Provide the [X, Y] coordinate of the cell's center where the given text is located.  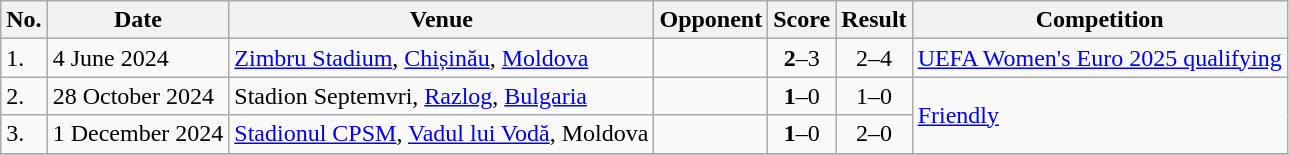
2. [24, 96]
Stadionul CPSM, Vadul lui Vodă, Moldova [442, 134]
Score [802, 20]
Zimbru Stadium, Chișinău, Moldova [442, 58]
1. [24, 58]
Date [138, 20]
2–3 [802, 58]
28 October 2024 [138, 96]
Competition [1100, 20]
2–0 [874, 134]
UEFA Women's Euro 2025 qualifying [1100, 58]
4 June 2024 [138, 58]
Friendly [1100, 115]
3. [24, 134]
Venue [442, 20]
2–4 [874, 58]
1 December 2024 [138, 134]
Result [874, 20]
Opponent [711, 20]
Stadion Septemvri, Razlog, Bulgaria [442, 96]
No. [24, 20]
